Capture the cell that displays the provided text and extract its [x, y] central coordinate. 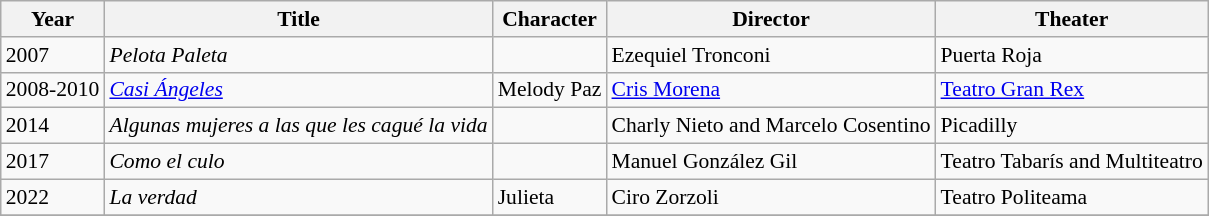
La verdad [298, 197]
2008-2010 [53, 90]
2017 [53, 162]
Melody Paz [550, 90]
2014 [53, 126]
Character [550, 19]
2007 [53, 55]
Charly Nieto and Marcelo Cosentino [770, 126]
Cris Morena [770, 90]
Ciro Zorzoli [770, 197]
Title [298, 19]
Algunas mujeres a las que les cagué la vida [298, 126]
Julieta [550, 197]
Teatro Tabarís and Multiteatro [1072, 162]
Casi Ángeles [298, 90]
Teatro Gran Rex [1072, 90]
Year [53, 19]
Como el culo [298, 162]
Pelota Paleta [298, 55]
Puerta Roja [1072, 55]
2022 [53, 197]
Ezequiel Tronconi [770, 55]
Manuel González Gil [770, 162]
Theater [1072, 19]
Picadilly [1072, 126]
Teatro Politeama [1072, 197]
Director [770, 19]
